Detect which cell encompasses the target text, then output its (X, Y) center coordinate. 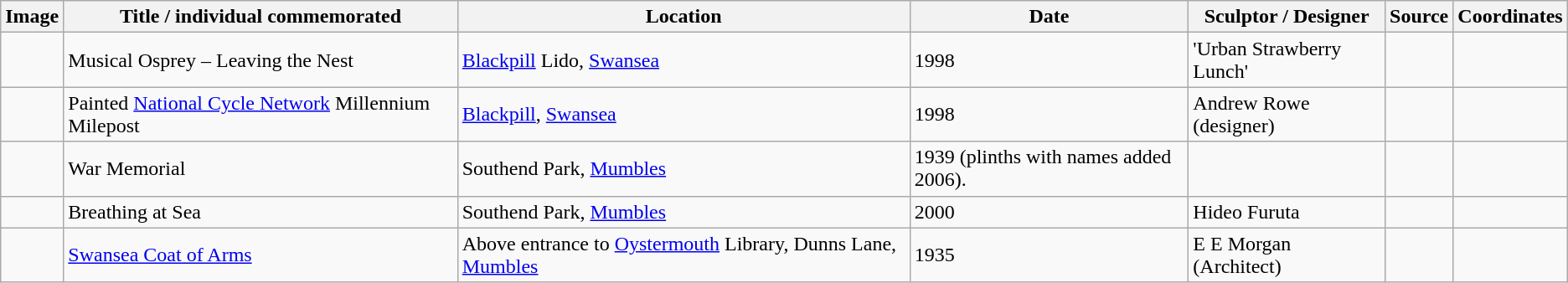
Musical Osprey – Leaving the Nest (260, 60)
Title / individual commemorated (260, 17)
Swansea Coat of Arms (260, 255)
Date (1049, 17)
Blackpill, Swansea (683, 114)
'Urban Strawberry Lunch' (1287, 60)
Location (683, 17)
War Memorial (260, 169)
Andrew Rowe (designer) (1287, 114)
Hideo Furuta (1287, 212)
Blackpill Lido, Swansea (683, 60)
Image (32, 17)
Source (1419, 17)
E E Morgan (Architect) (1287, 255)
2000 (1049, 212)
Breathing at Sea (260, 212)
1935 (1049, 255)
Above entrance to Oystermouth Library, Dunns Lane, Mumbles (683, 255)
Coordinates (1510, 17)
1939 (plinths with names added 2006). (1049, 169)
Painted National Cycle Network Millennium Milepost (260, 114)
Sculptor / Designer (1287, 17)
